From the cell containing the given text, extract its center point as [x, y] coordinate. 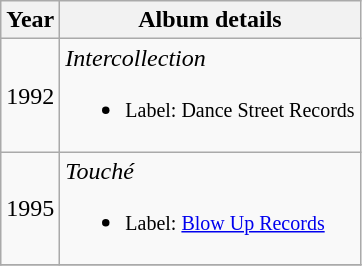
IntercollectionLabel: Dance Street Records [210, 96]
TouchéLabel: Blow Up Records [210, 208]
Year [30, 20]
1992 [30, 96]
1995 [30, 208]
Album details [210, 20]
